Find where the given text appears and provide that cell's center as (X, Y) coordinate. 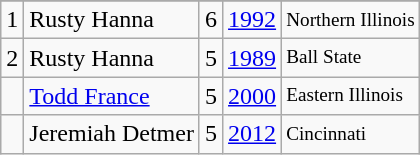
Cincinnati (351, 134)
Todd France (112, 96)
2012 (252, 134)
6 (210, 20)
Jeremiah Detmer (112, 134)
Ball State (351, 58)
Eastern Illinois (351, 96)
1 (12, 20)
1992 (252, 20)
2 (12, 58)
Northern Illinois (351, 20)
1989 (252, 58)
2000 (252, 96)
